Extract the [X, Y] coordinate from the center of the cell holding the provided text.  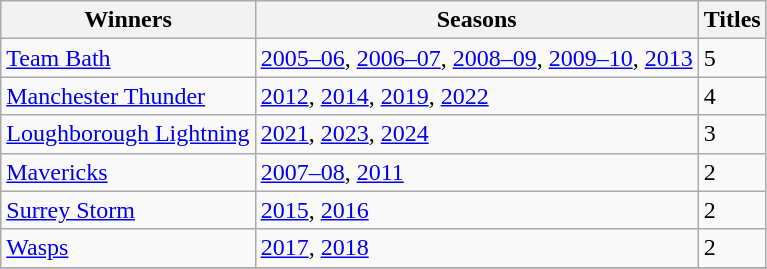
4 [732, 96]
5 [732, 58]
Winners [128, 20]
2015, 2016 [476, 210]
Team Bath [128, 58]
2005–06, 2006–07, 2008–09, 2009–10, 2013 [476, 58]
3 [732, 134]
2012, 2014, 2019, 2022 [476, 96]
Manchester Thunder [128, 96]
2007–08, 2011 [476, 172]
Seasons [476, 20]
Surrey Storm [128, 210]
Titles [732, 20]
2021, 2023, 2024 [476, 134]
Loughborough Lightning [128, 134]
2017, 2018 [476, 248]
Mavericks [128, 172]
Wasps [128, 248]
